Output the (X, Y) coordinate of the center of the cell containing the given text.  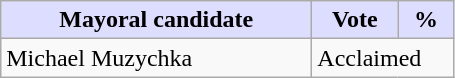
Mayoral candidate (156, 20)
% (426, 20)
Vote (355, 20)
Acclaimed (383, 58)
Michael Muzychka (156, 58)
